For the text-containing cell, return its midpoint in [x, y] coordinate format. 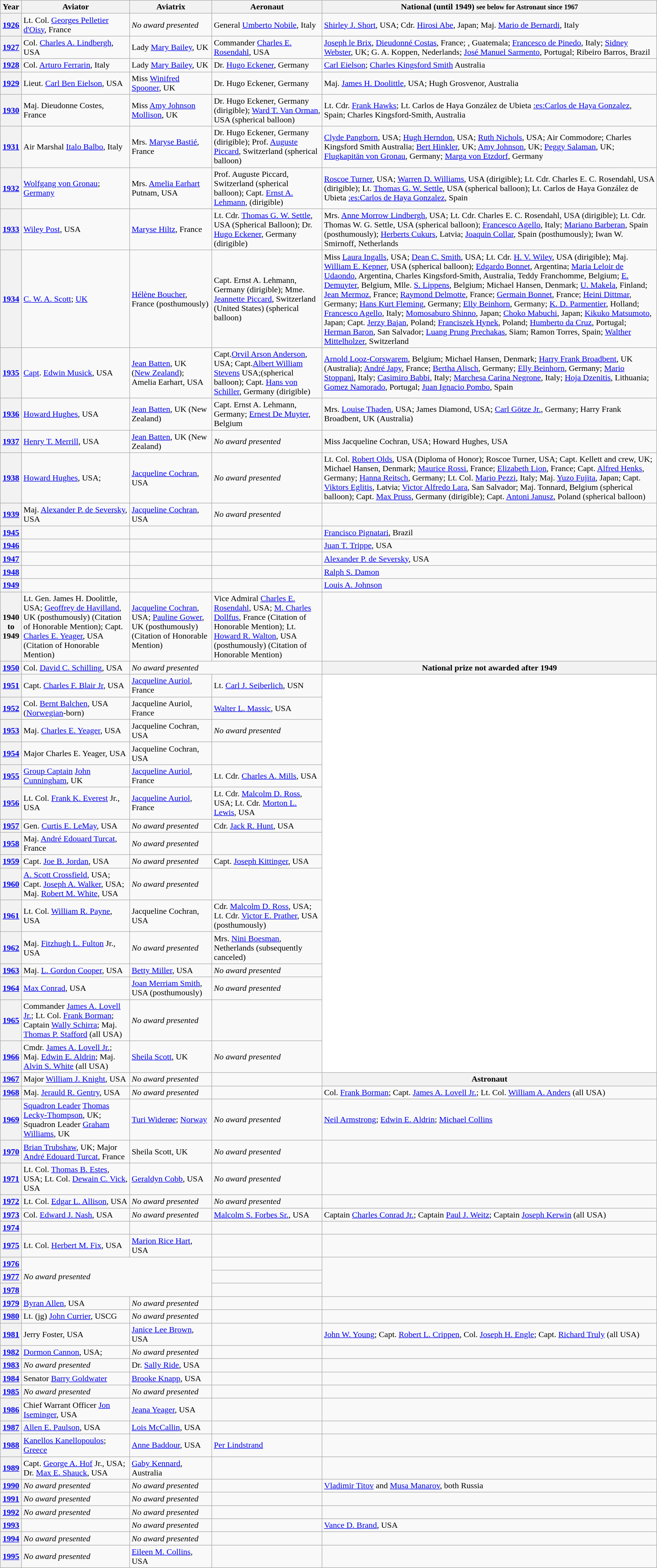
Jeana Yeager, USA [170, 1410]
Byran Allen, USA [76, 1303]
Jerry Foster, USA [76, 1334]
Lois McCallin, USA [170, 1427]
1978 [11, 1290]
1939 [11, 514]
1984 [11, 1378]
Alexander P. de Seversky, USA [490, 559]
Commander James A. Lovell Jr.; Lt. Col. Frank Borman; Captain Wally Schirra; Maj. Thomas P. Stafford (all USA) [76, 1020]
Maj. Alexander P. de Seversky, USA [76, 514]
Betty Miller, USA [170, 970]
1948 [11, 572]
Dr. Hugo Eckener, Germany (dirigible); Ward T. Van Orman, USA (spherical balloon) [267, 110]
Lt. Cdr. Frank Hawks; Lt. Carlos de Haya González de Ubieta :es:Carlos de Haya Gonzalez, Spain; Charles Kingsford-Smith, Australia [490, 110]
1989 [11, 1468]
Capt. George A. Hof Jr., USA; Dr. Max E. Shauck, USA [76, 1468]
Brooke Knapp, USA [170, 1378]
Kanellos Kanellopoulos; Greece [76, 1445]
John W. Young; Capt. Robert L. Crippen, Col. Joseph H. Engle; Capt. Richard Truly (all USA) [490, 1334]
1994 [11, 1539]
Eileen M. Collins, USA [170, 1557]
Vladimir Titov and Musa Manarov, both Russia [490, 1486]
Maj. Jerauld R. Gentry, USA [76, 1092]
1987 [11, 1427]
Col. Charles A. Lindbergh, USA [76, 47]
1959 [11, 861]
1926 [11, 25]
Aviator [76, 7]
Aviatrix [170, 7]
1928 [11, 65]
1982 [11, 1352]
1986 [11, 1410]
Capt.Orvil Arson Anderson, USA; Capt.Albert William Stevens USA;(spherical balloon); Capt. Hans von Schiller, Germany (dirigible) [267, 373]
Chief Warrant Officer Jon Iseminger, USA [76, 1410]
1965 [11, 1020]
1995 [11, 1557]
1934 [11, 299]
A. Scott Crossfield, USA; Capt. Joseph A. Walker, USA; Maj. Robert M. White, USA [76, 884]
Lt. Col. Georges Pelletier d'Oisy, France [76, 25]
1977 [11, 1277]
General Umberto Nobile, Italy [267, 25]
1991 [11, 1499]
Neil Armstrong; Edwin E. Aldrin; Michael Collins [490, 1120]
Air Marshal Italo Balbo, Italy [76, 147]
Mrs. Louise Thaden, USA; James Diamond, USA; Carl Götze Jr., Germany; Harry Frank Broadbent, UK (Australia) [490, 414]
Lt. Carl J. Seiberlich, USN [267, 686]
Lt. Col. Herbert M. Fix, USA [76, 1246]
Jean Batten, UK(New Zealand); Amelia Earhart, USA [170, 373]
Per Lindstrand [267, 1445]
Dr. Sally Ride, USA [170, 1365]
Wiley Post, USA [76, 229]
Prof. Auguste Piccard, Switzerland (spherical balloon); Capt. Ernst A. Lehmann, (dirigible) [267, 188]
Vance D. Brand, USA [490, 1525]
1983 [11, 1365]
Geraldyn Cobb, USA [170, 1179]
Francisco Pignatari, Brazil [490, 532]
1970 [11, 1152]
Miss Winifred Spooner, UK [170, 83]
Lt. Col. Thomas B. Estes, USA; Lt. Col. Dewain C. Vick, USA [76, 1179]
1981 [11, 1334]
1979 [11, 1303]
Lt. Col. William R. Payne, USA [76, 916]
1988 [11, 1445]
1955 [11, 776]
Lt. Cdr. Malcolm D. Ross, USA; Lt. Cdr. Morton L. Lewis, USA [267, 803]
Walter L. Massic, USA [267, 708]
Squadron Leader Thomas Lecky-Thompson, UK; Squadron Leader Graham Williams, UK [76, 1120]
Col. Bernt Balchen, USA (Norwegian-born) [76, 708]
Maj. L. Gordon Cooper, USA [76, 970]
Lt. Cdr. Charles A. Mills, USA [267, 776]
Senator Barry Goldwater [76, 1378]
1938 [11, 478]
1947 [11, 559]
1961 [11, 916]
1935 [11, 373]
Jacqueline Cochran, USA; Pauline Gower, UK (posthumously) (Citation of Honorable Mention) [170, 626]
1936 [11, 414]
Anne Baddour, USA [170, 1445]
1940 to 1949 [11, 626]
Mrs. Nini Boesman, Netherlands (subsequently canceled) [267, 948]
1972 [11, 1201]
Astronaut [490, 1079]
1949 [11, 585]
1950 [11, 668]
Major William J. Knight, USA [76, 1079]
Ralph S. Damon [490, 572]
Brian Trubshaw, UK; Major André Edouard Turcat, France [76, 1152]
Turi Widerøe; Norway [170, 1120]
Lt. Cdr. Thomas G. W. Settle, USA (Spherical Balloon); Dr. Hugo Eckener, Germany (dirigible) [267, 229]
1974 [11, 1228]
1973 [11, 1214]
Col. Frank Borman; Capt. James A. Lovell Jr.; Lt. Col. William A. Anders (all USA) [490, 1092]
1954 [11, 753]
Capt. Joe B. Jordan, USA [76, 861]
Cdr. Malcolm D. Ross, USA; Lt. Cdr. Victor E. Prather, USA (posthumously) [267, 916]
1963 [11, 970]
Captain Charles Conrad Jr.; Captain Paul J. Weitz; Captain Joseph Kerwin (all USA) [490, 1214]
1956 [11, 803]
C. W. A. Scott; UK [76, 299]
1937 [11, 441]
Howard Hughes, USA [76, 414]
Malcolm S. Forbes Sr., USA [267, 1214]
Capt. Edwin Musick, USA [76, 373]
Lt. (jg) John Currier, USCG [76, 1316]
1985 [11, 1392]
Maj. André Edouard Turcat, France [76, 844]
National prize not awarded after 1949 [490, 668]
1945 [11, 532]
1957 [11, 825]
Capt. Charles F. Blair Jr, USA [76, 686]
Col. David C. Schilling, USA [76, 668]
Year [11, 7]
1952 [11, 708]
Capt. Ernst A. Lehmann, Germany; Ernest De Muyter, Belgium [267, 414]
Maj. James H. Doolittle, USA; Hugh Grosvenor, Australia [490, 83]
Janice Lee Brown, USA [170, 1334]
1953 [11, 731]
Dr. Hugo Eckener, Germany (dirigible); Prof. Auguste Piccard, Switzerland (spherical balloon) [267, 147]
1966 [11, 1057]
1993 [11, 1525]
Major Charles E. Yeager, USA [76, 753]
Carl Eielson; Charles Kingsford Smith Australia [490, 65]
Cdr. Jack R. Hunt, USA [267, 825]
Shirley J. Short, USA; Cdr. Hirosi Abe, Japan; Maj. Mario de Bernardi, Italy [490, 25]
1946 [11, 546]
1968 [11, 1092]
Mrs. Amelia Earhart Putnam, USA [170, 188]
Allen E. Paulson, USA [76, 1427]
Capt. Ernst A. Lehmann, Germany (dirigible); Mme. Jeannette Piccard, Switzerland (United States) (spherical balloon) [267, 299]
Louis A. Johnson [490, 585]
1932 [11, 188]
Henry T. Merrill, USA [76, 441]
Group Captain John Cunningham, UK [76, 776]
Miss Amy Johnson Mollison, UK [170, 110]
1958 [11, 844]
Maj. Dieudonne Costes, France [76, 110]
1969 [11, 1120]
1964 [11, 988]
Gen. Curtis E. LeMay, USA [76, 825]
1929 [11, 83]
Commander Charles E. Rosendahl, USA [267, 47]
Dormon Cannon, USA; [76, 1352]
Maj. Charles E. Yeager, USA [76, 731]
1962 [11, 948]
Col. Edward J. Nash, USA [76, 1214]
Lt. Col. Frank K. Everest Jr., USA [76, 803]
Joan Merriam Smith, USA (posthumously) [170, 988]
1931 [11, 147]
1975 [11, 1246]
1990 [11, 1486]
Aeronaut [267, 7]
1933 [11, 229]
1951 [11, 686]
1976 [11, 1264]
1927 [11, 47]
Lt. Col. Edgar L. Allison, USA [76, 1201]
Wolfgang von Gronau; Germany [76, 188]
1971 [11, 1179]
Capt. Joseph Kittinger, USA [267, 861]
Mrs. Maryse Bastié, France [170, 147]
Howard Hughes, USA; [76, 478]
1992 [11, 1512]
1967 [11, 1079]
Cmdr. James A. Lovell Jr.; Maj. Edwin E. Aldrin; Maj. Alvin S. White (all USA) [76, 1057]
Hélène Boucher, France (posthumously) [170, 299]
Juan T. Trippe, USA [490, 546]
Col. Arturo Ferrarin, Italy [76, 65]
1960 [11, 884]
Lieut. Carl Ben Eielson, USA [76, 83]
1930 [11, 110]
Marion Rice Hart, USA [170, 1246]
National (until 1949) see below for Astronaut since 1967 [490, 7]
Maryse Hiltz, France [170, 229]
1980 [11, 1316]
Maj. Fitzhugh L. Fulton Jr., USA [76, 948]
Max Conrad, USA [76, 988]
Gaby Kennard, Australia [170, 1468]
Miss Jacqueline Cochran, USA; Howard Hughes, USA [490, 441]
